Provide the [x, y] coordinate of the cell's center where the given text is located.  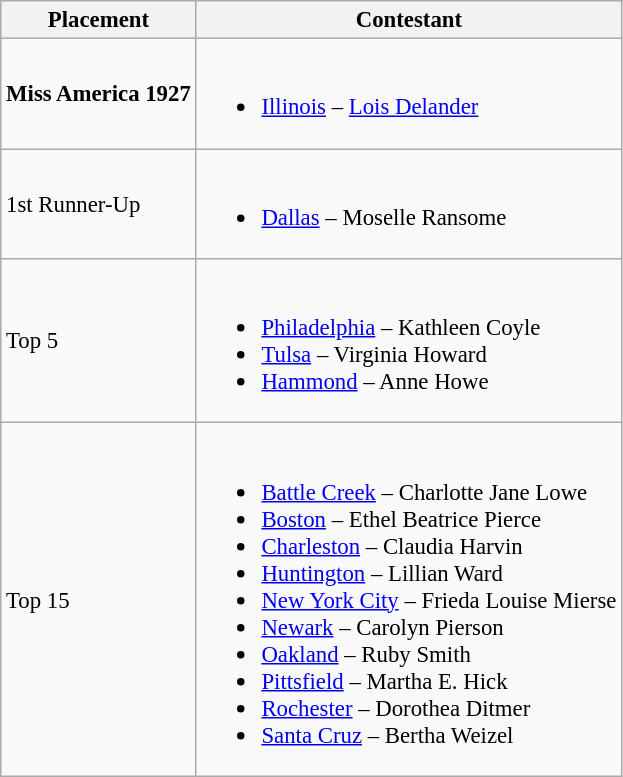
Miss America 1927 [98, 94]
Philadelphia – Kathleen CoyleTulsa – Virginia HowardHammond – Anne Howe [409, 341]
1st Runner-Up [98, 204]
Placement [98, 20]
Top 5 [98, 341]
Dallas – Moselle Ransome [409, 204]
Contestant [409, 20]
Top 15 [98, 600]
Illinois – Lois Delander [409, 94]
